Scan for the cell matching the given text and deliver its (x, y) coordinate at center. 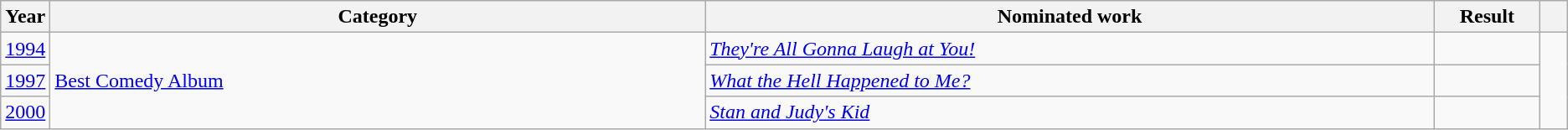
2000 (25, 112)
Result (1487, 17)
Best Comedy Album (378, 81)
What the Hell Happened to Me? (1070, 81)
1994 (25, 49)
They're All Gonna Laugh at You! (1070, 49)
Nominated work (1070, 17)
Category (378, 17)
1997 (25, 81)
Year (25, 17)
Stan and Judy's Kid (1070, 112)
